Search for the cell housing the specified text and yield its (x, y) center coordinate. 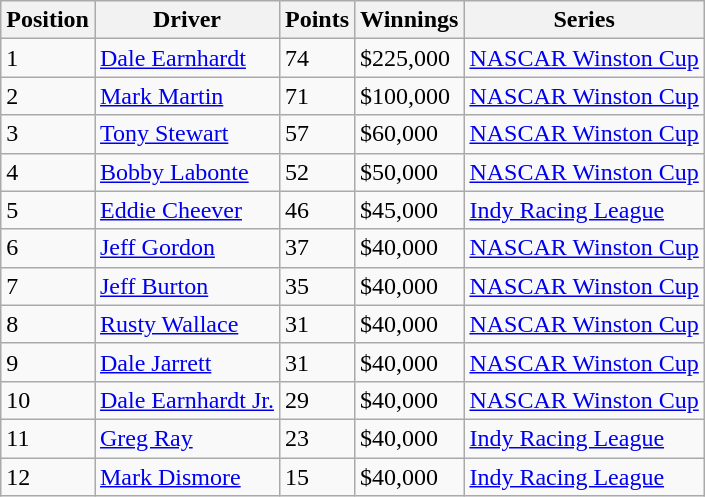
71 (316, 96)
$45,000 (410, 210)
3 (48, 134)
29 (316, 400)
Jeff Burton (186, 286)
2 (48, 96)
Mark Dismore (186, 477)
7 (48, 286)
35 (316, 286)
Dale Earnhardt (186, 58)
Jeff Gordon (186, 248)
11 (48, 438)
Rusty Wallace (186, 324)
Bobby Labonte (186, 172)
5 (48, 210)
Greg Ray (186, 438)
12 (48, 477)
37 (316, 248)
74 (316, 58)
$50,000 (410, 172)
52 (316, 172)
8 (48, 324)
Eddie Cheever (186, 210)
Dale Jarrett (186, 362)
Points (316, 20)
6 (48, 248)
$60,000 (410, 134)
Dale Earnhardt Jr. (186, 400)
46 (316, 210)
Winnings (410, 20)
15 (316, 477)
4 (48, 172)
57 (316, 134)
23 (316, 438)
10 (48, 400)
Position (48, 20)
9 (48, 362)
Mark Martin (186, 96)
$225,000 (410, 58)
Tony Stewart (186, 134)
Series (584, 20)
$100,000 (410, 96)
Driver (186, 20)
1 (48, 58)
